Output the (x, y) coordinate of the center of the cell containing the given text.  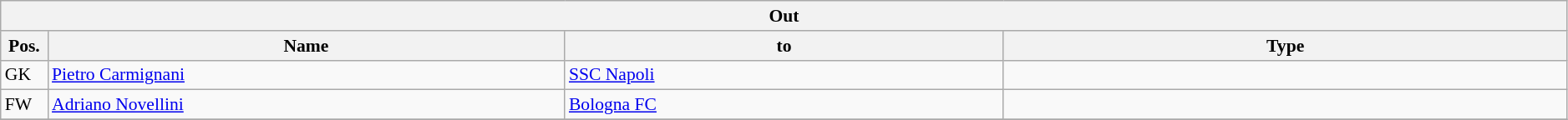
Bologna FC (784, 105)
Pos. (24, 46)
FW (24, 105)
Name (306, 46)
Type (1285, 46)
Pietro Carmignani (306, 75)
Adriano Novellini (306, 105)
GK (24, 75)
Out (784, 16)
SSC Napoli (784, 75)
to (784, 46)
